Extract the [x, y] coordinate from the center of the cell holding the provided text.  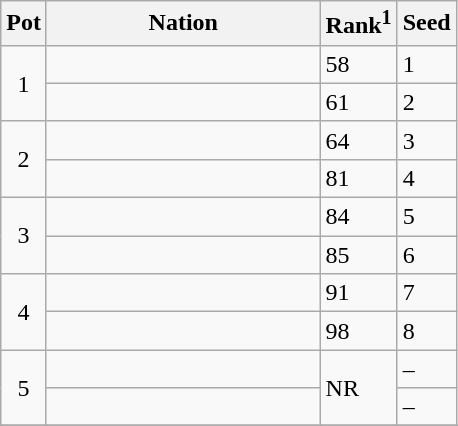
Rank1 [358, 24]
6 [426, 255]
64 [358, 140]
85 [358, 255]
NR [358, 388]
Pot [24, 24]
98 [358, 331]
91 [358, 293]
Seed [426, 24]
61 [358, 102]
81 [358, 178]
Nation [183, 24]
7 [426, 293]
8 [426, 331]
58 [358, 64]
84 [358, 217]
